Search for the cell housing the specified text and yield its (X, Y) center coordinate. 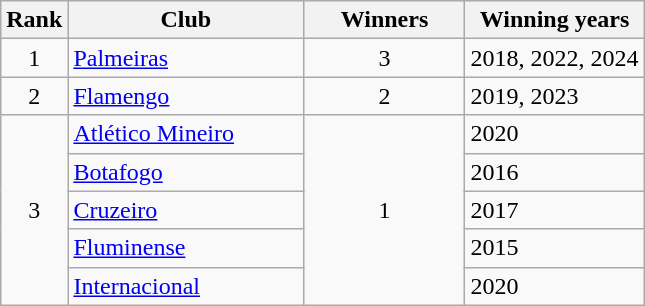
2018, 2022, 2024 (554, 58)
Atlético Mineiro (186, 134)
Winners (384, 20)
2015 (554, 248)
Rank (34, 20)
2019, 2023 (554, 96)
Club (186, 20)
Botafogo (186, 172)
2016 (554, 172)
Palmeiras (186, 58)
2017 (554, 210)
Winning years (554, 20)
Cruzeiro (186, 210)
Flamengo (186, 96)
Fluminense (186, 248)
Internacional (186, 286)
